From the cell containing the given text, extract its center point as [x, y] coordinate. 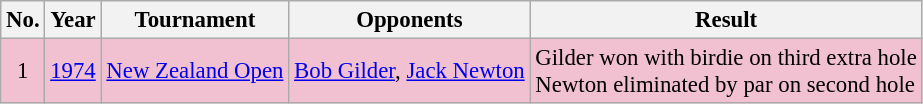
Tournament [195, 20]
Gilder won with birdie on third extra holeNewton eliminated by par on second hole [726, 72]
No. [23, 20]
1974 [73, 72]
Bob Gilder, Jack Newton [410, 72]
New Zealand Open [195, 72]
Opponents [410, 20]
1 [23, 72]
Result [726, 20]
Year [73, 20]
